Locate the cell with the specified text and output its [X, Y] center coordinate. 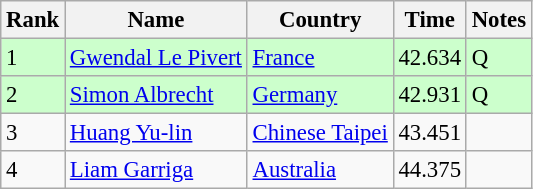
Gwendal Le Pivert [156, 58]
42.931 [430, 95]
Notes [498, 20]
Time [430, 20]
2 [33, 95]
3 [33, 133]
Germany [320, 95]
44.375 [430, 170]
Simon Albrecht [156, 95]
Name [156, 20]
Country [320, 20]
France [320, 58]
Chinese Taipei [320, 133]
Australia [320, 170]
Liam Garriga [156, 170]
Huang Yu-lin [156, 133]
43.451 [430, 133]
Rank [33, 20]
1 [33, 58]
42.634 [430, 58]
4 [33, 170]
